Extract the [X, Y] coordinate from the center of the cell holding the provided text.  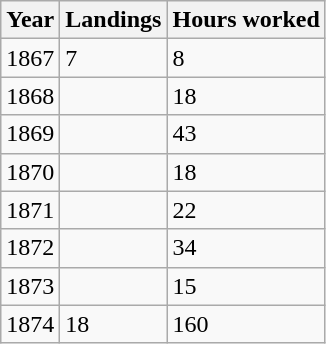
8 [246, 58]
1872 [30, 248]
22 [246, 210]
Hours worked [246, 20]
160 [246, 324]
1874 [30, 324]
1867 [30, 58]
7 [114, 58]
1869 [30, 134]
15 [246, 286]
43 [246, 134]
1868 [30, 96]
1873 [30, 286]
1871 [30, 210]
Landings [114, 20]
Year [30, 20]
1870 [30, 172]
34 [246, 248]
